Determine the (X, Y) coordinate at the center of the cell enclosing the given text.  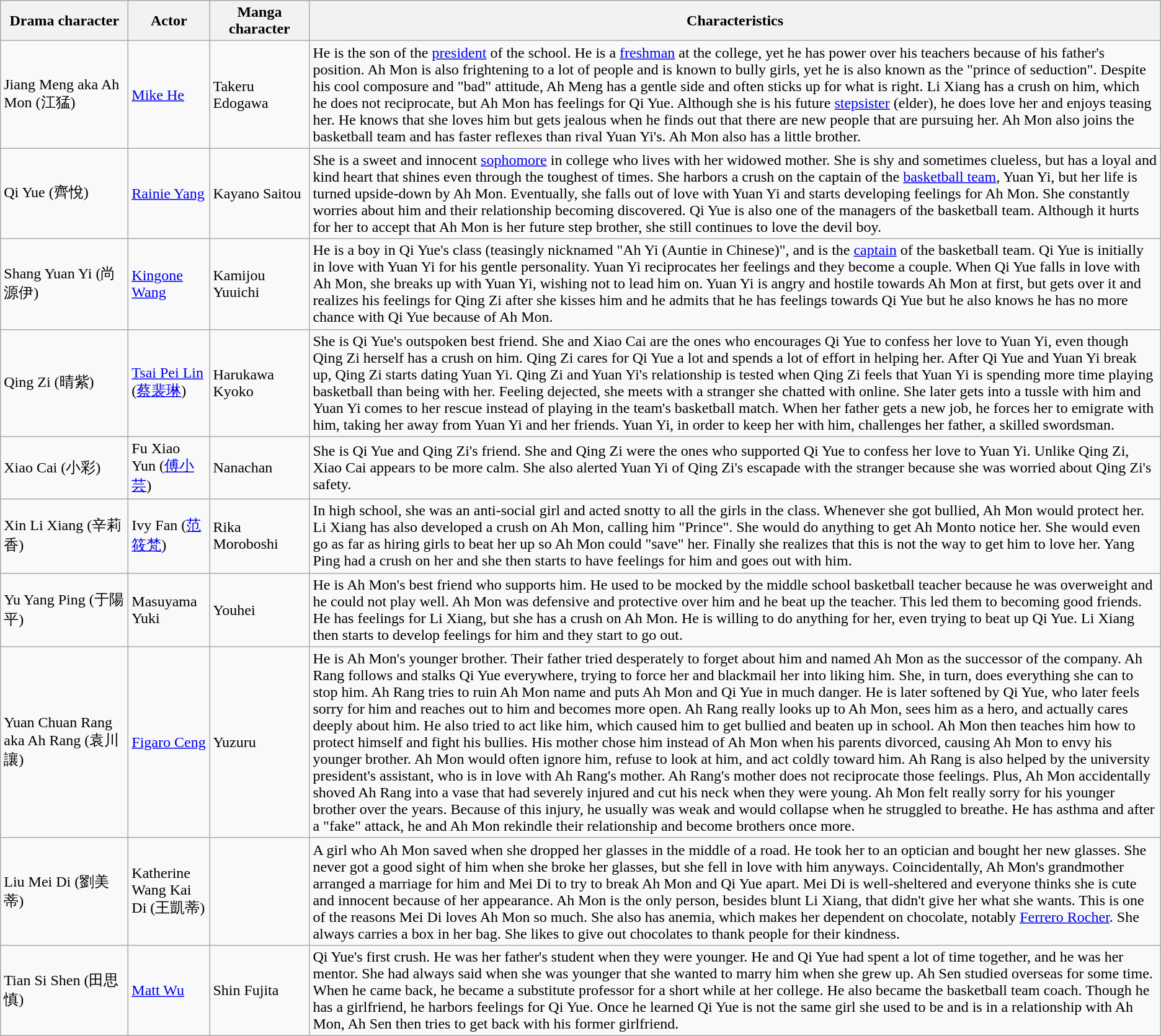
Rika Moroboshi (259, 536)
Yuan Chuan Rang aka Ah Rang (袁川讓) (64, 742)
Masuyama Yuki (169, 610)
Kayano Saitou (259, 193)
Nanachan (259, 467)
Kamijou Yuuichi (259, 284)
Yuzuru (259, 742)
Qi Yue (齊悅) (64, 193)
Xiao Cai (小彩) (64, 467)
Xin Li Xiang (辛莉香) (64, 536)
Youhei (259, 610)
Jiang Meng aka Ah Mon (江猛) (64, 94)
Mike He (169, 94)
Fu Xiao Yun (傅小芸) (169, 467)
Kingone Wang (169, 284)
Drama character (64, 21)
Tian Si Shen (田思慎) (64, 990)
Tsai Pei Lin (蔡裴琳) (169, 383)
Characteristics (735, 21)
Manga character (259, 21)
Yu Yang Ping (于陽平) (64, 610)
Rainie Yang (169, 193)
Actor (169, 21)
Shang Yuan Yi (尚源伊) (64, 284)
Katherine Wang Kai Di (王凱蒂) (169, 892)
Qing Zi (晴紫) (64, 383)
Liu Mei Di (劉美蒂) (64, 892)
Takeru Edogawa (259, 94)
Figaro Ceng (169, 742)
Ivy Fan (范筱梵) (169, 536)
Shin Fujita (259, 990)
Harukawa Kyoko (259, 383)
Matt Wu (169, 990)
